Output the (x, y) coordinate of the center of the cell containing the given text.  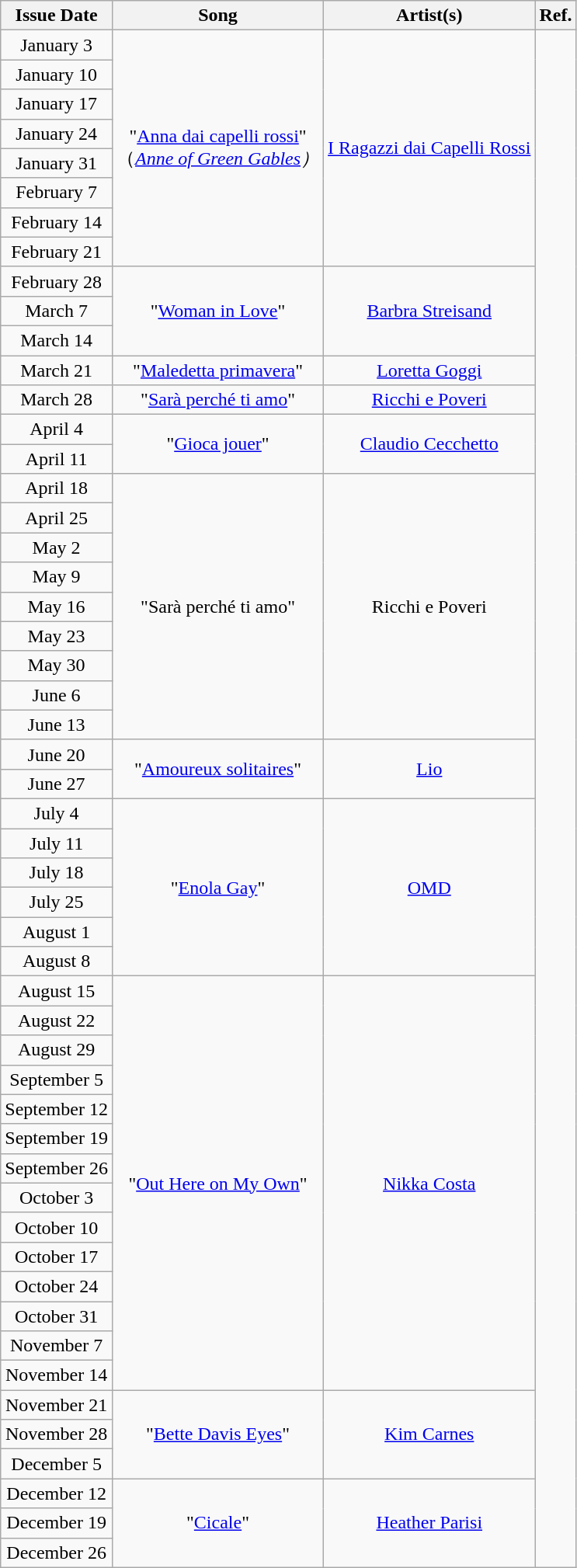
August 29 (57, 1050)
April 18 (57, 488)
July 25 (57, 902)
July 4 (57, 813)
March 28 (57, 400)
November 14 (57, 1375)
Loretta Goggi (429, 370)
May 30 (57, 666)
August 8 (57, 961)
Issue Date (57, 16)
OMD (429, 887)
October 24 (57, 1286)
December 5 (57, 1464)
June 20 (57, 754)
"Enola Gay" (217, 887)
"Gioca jouer" (217, 444)
December 26 (57, 1552)
"Amoureux solitaires" (217, 769)
May 16 (57, 607)
"Maledetta primavera" (217, 370)
Nikka Costa (429, 1184)
November 7 (57, 1346)
October 31 (57, 1316)
April 11 (57, 459)
March 7 (57, 311)
February 21 (57, 252)
Heather Parisi (429, 1523)
January 31 (57, 163)
September 12 (57, 1109)
February 7 (57, 193)
February 28 (57, 281)
September 5 (57, 1080)
November 21 (57, 1405)
"Out Here on My Own" (217, 1184)
I Ragazzi dai Capelli Rossi (429, 148)
August 1 (57, 932)
November 28 (57, 1434)
October 10 (57, 1227)
August 22 (57, 1020)
March 14 (57, 340)
May 9 (57, 577)
Song (217, 16)
July 18 (57, 873)
"Bette Davis Eyes" (217, 1434)
October 17 (57, 1257)
May 2 (57, 548)
May 23 (57, 636)
June 27 (57, 784)
Kim Carnes (429, 1434)
February 14 (57, 222)
September 26 (57, 1168)
Ref. (556, 16)
September 19 (57, 1139)
"Woman in Love" (217, 311)
January 10 (57, 75)
December 12 (57, 1493)
Barbra Streisand (429, 311)
July 11 (57, 843)
"Cicale" (217, 1523)
October 3 (57, 1198)
"Anna dai capelli rossi"（Anne of Green Gables） (217, 148)
March 21 (57, 370)
April 25 (57, 518)
June 6 (57, 695)
January 24 (57, 134)
April 4 (57, 429)
Claudio Cecchetto (429, 444)
December 19 (57, 1523)
August 15 (57, 991)
Lio (429, 769)
January 17 (57, 104)
January 3 (57, 45)
Artist(s) (429, 16)
June 13 (57, 725)
